Provide the [X, Y] coordinate of the cell's center where the given text is located.  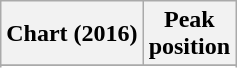
Peakposition [189, 34]
Chart (2016) [72, 34]
